Output the (X, Y) coordinate of the center of the cell containing the given text.  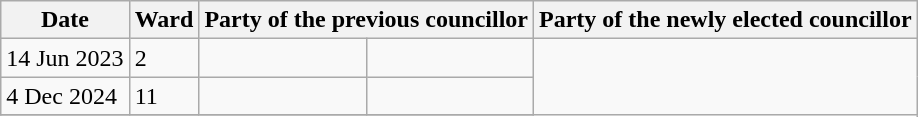
11 (164, 96)
Party of the newly elected councillor (726, 20)
2 (164, 58)
14 Jun 2023 (65, 58)
Date (65, 20)
Ward (164, 20)
Party of the previous councillor (366, 20)
4 Dec 2024 (65, 96)
